Return (x, y) of the center of cell containing provided text 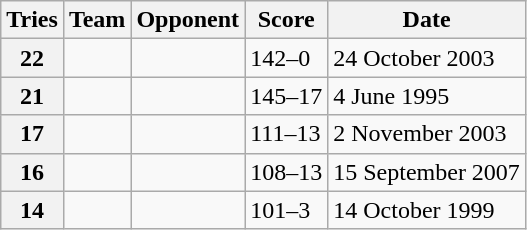
145–17 (286, 96)
Score (286, 20)
Team (97, 20)
14 October 1999 (427, 210)
17 (32, 134)
24 October 2003 (427, 58)
Date (427, 20)
22 (32, 58)
Tries (32, 20)
16 (32, 172)
21 (32, 96)
108–13 (286, 172)
14 (32, 210)
2 November 2003 (427, 134)
142–0 (286, 58)
4 June 1995 (427, 96)
101–3 (286, 210)
Opponent (188, 20)
15 September 2007 (427, 172)
111–13 (286, 134)
